Return (x, y) of the center of cell containing provided text 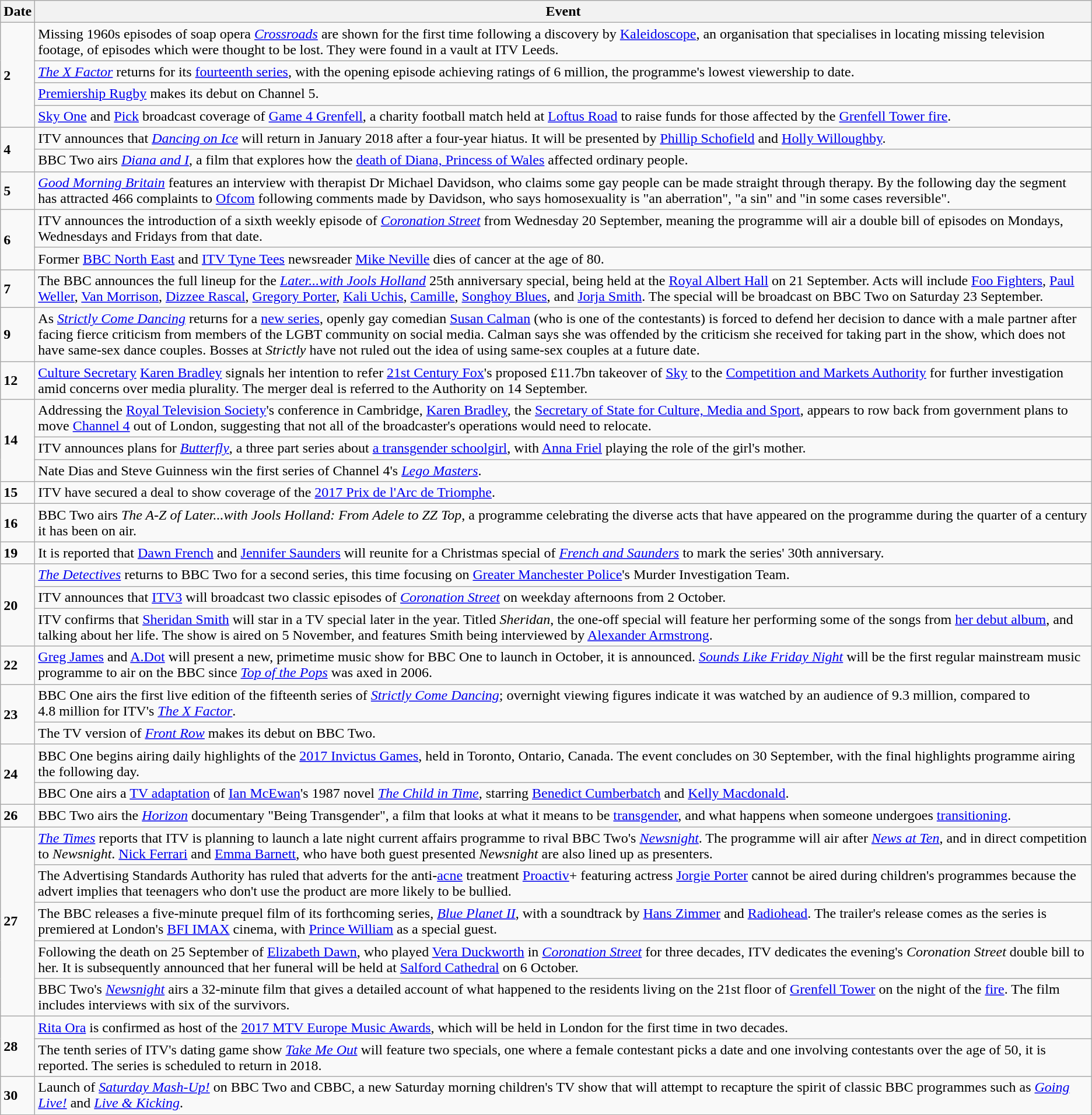
Nate Dias and Steve Guinness win the first series of Channel 4's Lego Masters. (563, 471)
ITV have secured a deal to show coverage of the 2017 Prix de l'Arc de Triomphe. (563, 493)
Date (17, 12)
Event (563, 12)
23 (17, 714)
19 (17, 553)
2 (17, 75)
Rita Ora is confirmed as host of the 2017 MTV Europe Music Awards, which will be held in London for the first time in two decades. (563, 1028)
BBC Two airs Diana and I, a film that explores how the death of Diana, Princess of Wales affected ordinary people. (563, 160)
27 (17, 921)
The Detectives returns to BBC Two for a second series, this time focusing on Greater Manchester Police's Murder Investigation Team. (563, 575)
12 (17, 380)
BBC One airs a TV adaptation of Ian McEwan's 1987 novel The Child in Time, starring Benedict Cumberbatch and Kelly Macdonald. (563, 793)
24 (17, 774)
28 (17, 1046)
ITV announces plans for Butterfly, a three part series about a transgender schoolgirl, with Anna Friel playing the role of the girl's mother. (563, 448)
4 (17, 149)
Former BBC North East and ITV Tyne Tees newsreader Mike Neville dies of cancer at the age of 80. (563, 258)
ITV announces that ITV3 will broadcast two classic episodes of Coronation Street on weekday afternoons from 2 October. (563, 597)
30 (17, 1095)
7 (17, 288)
Premiership Rugby makes its debut on Channel 5. (563, 94)
20 (17, 605)
The TV version of Front Row makes its debut on BBC Two. (563, 733)
9 (17, 334)
14 (17, 441)
5 (17, 190)
16 (17, 523)
22 (17, 665)
26 (17, 815)
15 (17, 493)
The X Factor returns for its fourteenth series, with the opening episode achieving ratings of 6 million, the programme's lowest viewership to date. (563, 72)
6 (17, 239)
